Locate the cell with the specified text and output its [x, y] center coordinate. 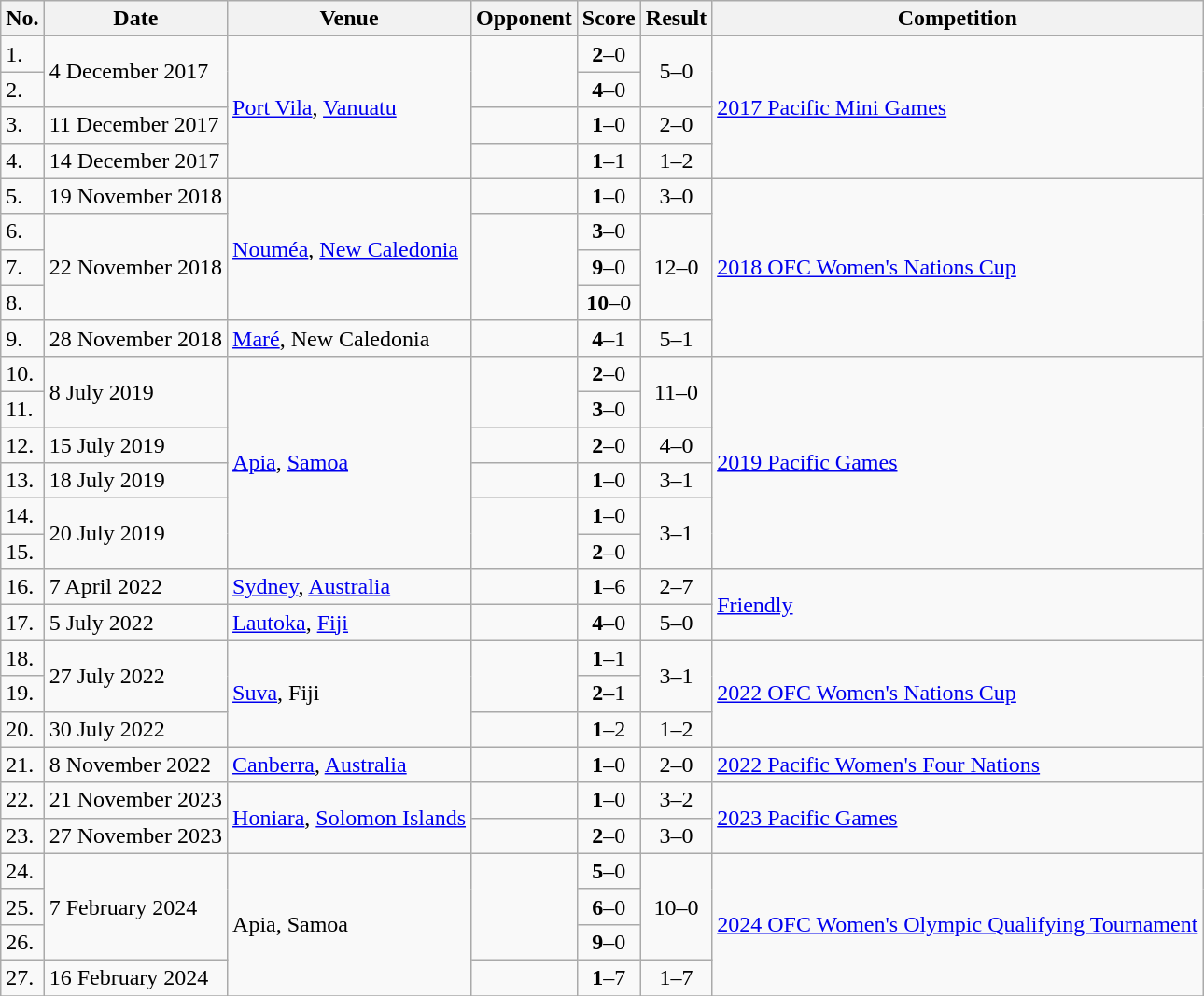
Venue [349, 19]
Sydney, Australia [349, 587]
19. [22, 694]
Nouméa, New Caledonia [349, 249]
2–1 [609, 694]
Maré, New Caledonia [349, 338]
16 February 2024 [135, 977]
3. [22, 125]
21 November 2023 [135, 800]
27. [22, 977]
6. [22, 231]
15 July 2019 [135, 445]
15. [22, 552]
Port Vila, Vanuatu [349, 107]
Date [135, 19]
5–1 [676, 338]
2023 Pacific Games [958, 818]
23. [22, 835]
2022 OFC Women's Nations Cup [958, 694]
Canberra, Australia [349, 765]
3–2 [676, 800]
1. [22, 54]
No. [22, 19]
7 February 2024 [135, 906]
11 December 2017 [135, 125]
22 November 2018 [135, 267]
18. [22, 658]
Competition [958, 19]
30 July 2022 [135, 729]
11. [22, 409]
2024 OFC Women's Olympic Qualifying Tournament [958, 924]
4 December 2017 [135, 72]
14 December 2017 [135, 161]
7. [22, 267]
8. [22, 302]
4. [22, 161]
5. [22, 196]
8 July 2019 [135, 391]
5 July 2022 [135, 623]
4–1 [609, 338]
Lautoka, Fiji [349, 623]
9. [22, 338]
6–0 [609, 906]
25. [22, 906]
17. [22, 623]
Friendly [958, 605]
28 November 2018 [135, 338]
26. [22, 942]
Suva, Fiji [349, 694]
14. [22, 516]
12–0 [676, 267]
10. [22, 373]
22. [22, 800]
2018 OFC Women's Nations Cup [958, 267]
13. [22, 481]
Score [609, 19]
2022 Pacific Women's Four Nations [958, 765]
20 July 2019 [135, 534]
18 July 2019 [135, 481]
2019 Pacific Games [958, 462]
27 July 2022 [135, 676]
12. [22, 445]
2–7 [676, 587]
7 April 2022 [135, 587]
16. [22, 587]
2017 Pacific Mini Games [958, 107]
24. [22, 871]
19 November 2018 [135, 196]
2. [22, 90]
20. [22, 729]
Result [676, 19]
11–0 [676, 391]
1–6 [609, 587]
27 November 2023 [135, 835]
Opponent [525, 19]
8 November 2022 [135, 765]
Honiara, Solomon Islands [349, 818]
21. [22, 765]
